Return the (x, y) coordinate for the center point of the cell that contains the specified text.  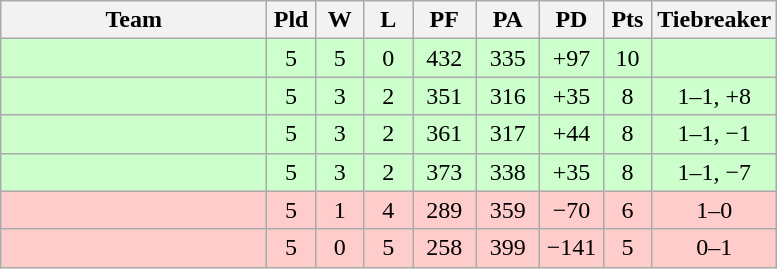
L (388, 20)
4 (388, 210)
1–1, +8 (714, 96)
361 (444, 134)
338 (508, 172)
Pld (292, 20)
1 (340, 210)
359 (508, 210)
PF (444, 20)
Tiebreaker (714, 20)
PD (572, 20)
373 (444, 172)
335 (508, 58)
258 (444, 248)
W (340, 20)
317 (508, 134)
PA (508, 20)
1–1, −1 (714, 134)
399 (508, 248)
432 (444, 58)
Team (134, 20)
351 (444, 96)
1–0 (714, 210)
−70 (572, 210)
−141 (572, 248)
1–1, −7 (714, 172)
+44 (572, 134)
316 (508, 96)
Pts (628, 20)
0–1 (714, 248)
+97 (572, 58)
289 (444, 210)
6 (628, 210)
10 (628, 58)
